Return (x, y) of the center of cell containing provided text 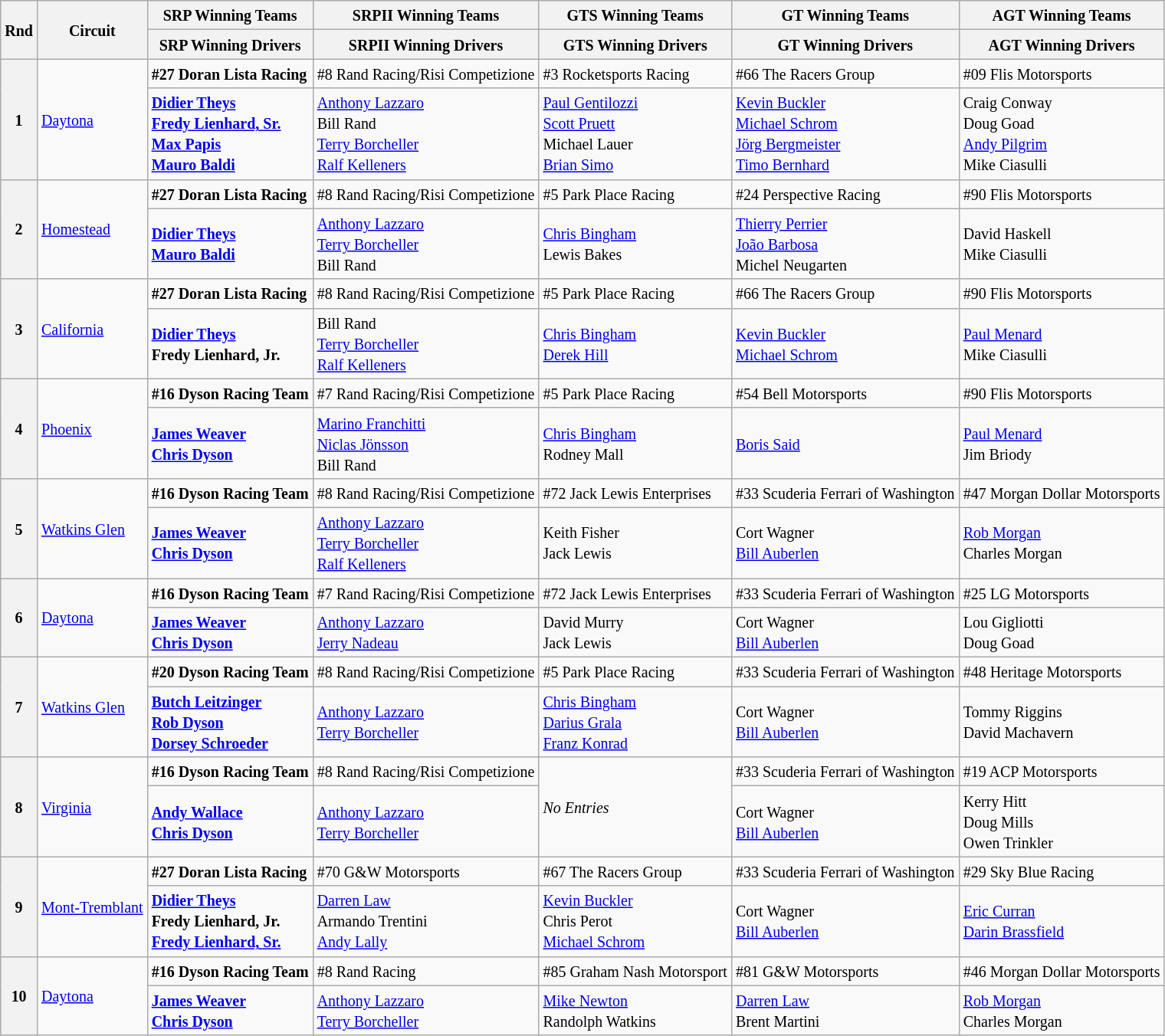
Chris Bingham Rodney Mall (635, 443)
6 (19, 618)
Chris Bingham Darius Grala Franz Konrad (635, 722)
8 (19, 807)
Chris Bingham Lewis Bakes (635, 244)
SRPII Winning Teams (426, 15)
#46 Morgan Dollar Motorsports (1062, 971)
Kevin Buckler Michael Schrom Jörg Bergmeister Timo Bernhard (845, 133)
GTS Winning Teams (635, 15)
Andy Wallace Chris Dyson (230, 821)
#24 Perspective Racing (845, 194)
Eric Curran Darin Brassfield (1062, 921)
Keith Fisher Jack Lewis (635, 543)
#20 Dyson Racing Team (230, 672)
Homestead (92, 229)
GTS Winning Drivers (635, 44)
#3 Rocketsports Racing (635, 74)
Craig Conway Doug Goad Andy Pilgrim Mike Ciasulli (1062, 133)
Mike Newton Randolph Watkins (635, 1010)
Didier Theys Fredy Lienhard, Jr. Fredy Lienhard, Sr. (230, 921)
#48 Heritage Motorsports (1062, 672)
Butch Leitzinger Rob Dyson Dorsey Schroeder (230, 722)
Phoenix (92, 428)
#67 The Racers Group (635, 871)
#25 LG Motorsports (1062, 592)
#47 Morgan Dollar Motorsports (1062, 493)
SRP Winning Teams (230, 15)
#85 Graham Nash Motorsport (635, 971)
Circuit (92, 30)
SRPII Winning Drivers (426, 44)
#29 Sky Blue Racing (1062, 871)
Bill Rand Terry Borcheller Ralf Kelleners (426, 343)
4 (19, 428)
Darren Law Brent Martini (845, 1010)
Kerry Hitt Doug Mills Owen Trinkler (1062, 821)
Virginia (92, 807)
#81 G&W Motorsports (845, 971)
Didier Theys Fredy Lienhard, Sr. Max Papis Mauro Baldi (230, 133)
9 (19, 906)
Kevin Buckler Chris Perot Michael Schrom (635, 921)
Thierry Perrier João Barbosa Michel Neugarten (845, 244)
Didier Theys Mauro Baldi (230, 244)
AGT Winning Drivers (1062, 44)
Anthony Lazzaro Terry Borcheller Ralf Kelleners (426, 543)
Kevin Buckler Michael Schrom (845, 343)
Anthony Lazzaro Jerry Nadeau (426, 633)
#09 Flis Motorsports (1062, 74)
Darren Law Armando Trentini Andy Lally (426, 921)
AGT Winning Teams (1062, 15)
7 (19, 707)
Paul Gentilozzi Scott Pruett Michael Lauer Brian Simo (635, 133)
Anthony Lazzaro Terry Borcheller Bill Rand (426, 244)
Tommy Riggins David Machavern (1062, 722)
David Murry Jack Lewis (635, 633)
Didier Theys Fredy Lienhard, Jr. (230, 343)
Paul Menard Mike Ciasulli (1062, 343)
Lou Gigliotti Doug Goad (1062, 633)
1 (19, 120)
Mont-Tremblant (92, 906)
Anthony Lazzaro Bill Rand Terry Borcheller Ralf Kelleners (426, 133)
#19 ACP Motorsports (1062, 772)
Paul Menard Jim Briody (1062, 443)
California (92, 329)
3 (19, 329)
#54 Bell Motorsports (845, 393)
GT Winning Drivers (845, 44)
GT Winning Teams (845, 15)
10 (19, 996)
David Haskell Mike Ciasulli (1062, 244)
2 (19, 229)
SRP Winning Drivers (230, 44)
5 (19, 528)
#8 Rand Racing (426, 971)
Rnd (19, 30)
Marino Franchitti Niclas Jönsson Bill Rand (426, 443)
Boris Said (845, 443)
No Entries (635, 807)
#70 G&W Motorsports (426, 871)
Chris Bingham Derek Hill (635, 343)
